Find where the given text appears and provide that cell's center as (X, Y) coordinate. 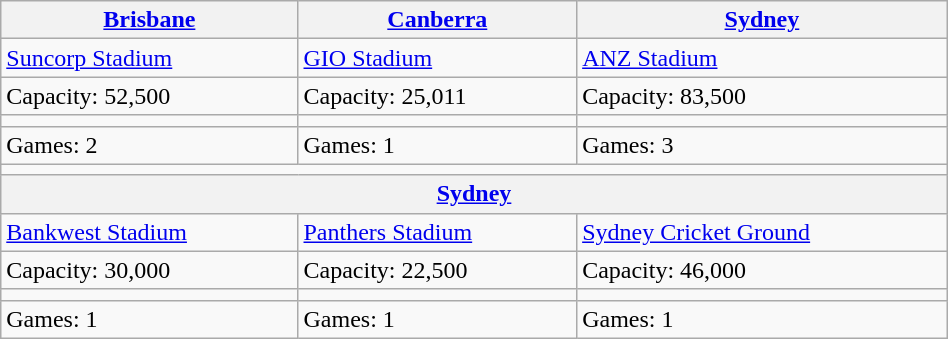
Brisbane (150, 20)
Capacity: 22,500 (438, 270)
Panthers Stadium (438, 232)
Capacity: 25,011 (438, 96)
Suncorp Stadium (150, 58)
Sydney Cricket Ground (762, 232)
Games: 3 (762, 145)
Capacity: 30,000 (150, 270)
Bankwest Stadium (150, 232)
Games: 2 (150, 145)
Capacity: 46,000 (762, 270)
GIO Stadium (438, 58)
ANZ Stadium (762, 58)
Capacity: 83,500 (762, 96)
Capacity: 52,500 (150, 96)
Canberra (438, 20)
